Provide the (X, Y) coordinate of the cell's center where the given text is located.  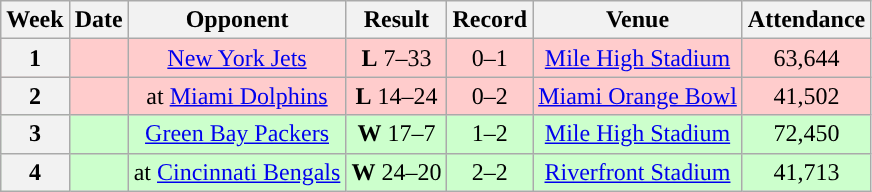
3 (35, 134)
Venue (638, 20)
L 14–24 (396, 96)
0–1 (490, 58)
4 (35, 172)
Result (396, 20)
Riverfront Stadium (638, 172)
Record (490, 20)
Date (98, 20)
Opponent (237, 20)
W 17–7 (396, 134)
New York Jets (237, 58)
72,450 (806, 134)
63,644 (806, 58)
at Miami Dolphins (237, 96)
Attendance (806, 20)
41,713 (806, 172)
0–2 (490, 96)
41,502 (806, 96)
1 (35, 58)
Miami Orange Bowl (638, 96)
W 24–20 (396, 172)
L 7–33 (396, 58)
2 (35, 96)
at Cincinnati Bengals (237, 172)
Green Bay Packers (237, 134)
2–2 (490, 172)
1–2 (490, 134)
Week (35, 20)
